Identify which cell holds the provided text, then report its (X, Y) central coordinate. 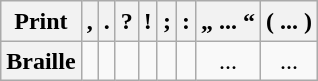
( ... ) (290, 21)
, (90, 21)
Print (41, 21)
„ ... “ (228, 21)
: (186, 21)
; (166, 21)
? (126, 21)
. (106, 21)
Braille (41, 61)
! (148, 21)
